Output the [X, Y] coordinate of the center of the cell containing the given text.  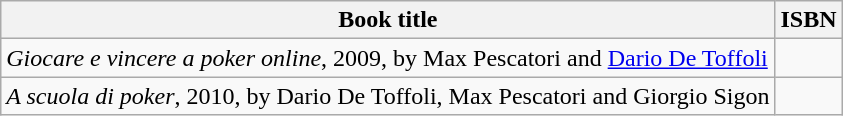
ISBN [808, 20]
A scuola di poker, 2010, by Dario De Toffoli, Max Pescatori and Giorgio Sigon [388, 96]
Giocare e vincere a poker online, 2009, by Max Pescatori and Dario De Toffoli [388, 58]
Book title [388, 20]
